Extract the [x, y] coordinate from the center of the cell holding the provided text.  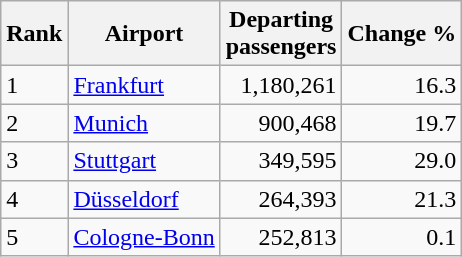
349,595 [281, 161]
Cologne-Bonn [144, 237]
4 [34, 199]
3 [34, 161]
Stuttgart [144, 161]
2 [34, 123]
900,468 [281, 123]
Düsseldorf [144, 199]
Airport [144, 34]
29.0 [402, 161]
1 [34, 85]
5 [34, 237]
Rank [34, 34]
Change % [402, 34]
21.3 [402, 199]
264,393 [281, 199]
Frankfurt [144, 85]
16.3 [402, 85]
0.1 [402, 237]
1,180,261 [281, 85]
19.7 [402, 123]
Departingpassengers [281, 34]
Munich [144, 123]
252,813 [281, 237]
